Pinpoint the cell where the given text exists, returning its [X, Y] midpoint coordinate. 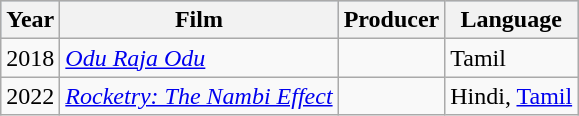
Film [199, 20]
Tamil [512, 58]
Odu Raja Odu [199, 58]
Producer [392, 20]
Year [30, 20]
2022 [30, 96]
2018 [30, 58]
Hindi, Tamil [512, 96]
Rocketry: The Nambi Effect [199, 96]
Language [512, 20]
